Search for the cell housing the specified text and yield its [X, Y] center coordinate. 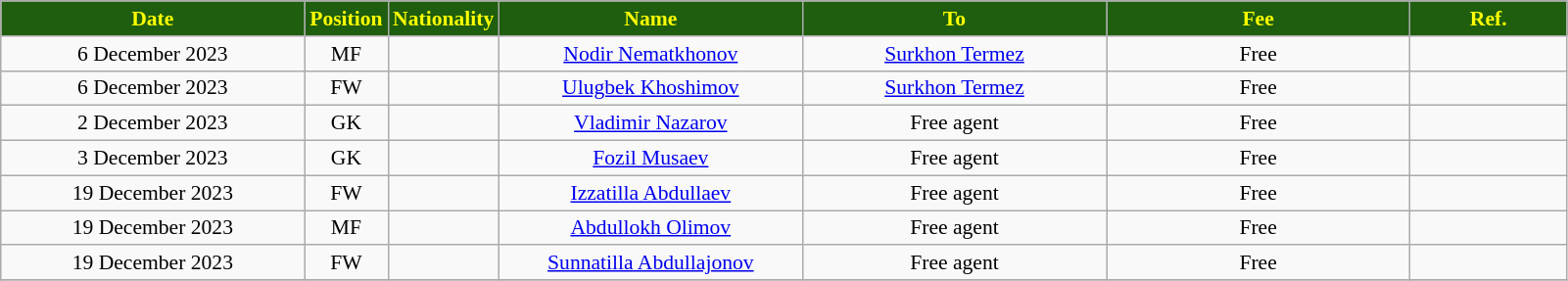
Ref. [1489, 19]
Nationality [443, 19]
3 December 2023 [153, 159]
Sunnatilla Abdullajonov [650, 263]
To [954, 19]
2 December 2023 [153, 123]
Position [347, 19]
Name [650, 19]
Abdullokh Olimov [650, 228]
Izzatilla Abdullaev [650, 193]
Nodir Nematkhonov [650, 54]
Ulugbek Khoshimov [650, 88]
Fozil Musaev [650, 159]
Vladimir Nazarov [650, 123]
Date [153, 19]
Fee [1259, 19]
